Scan for the cell matching the given text and deliver its [X, Y] coordinate at center. 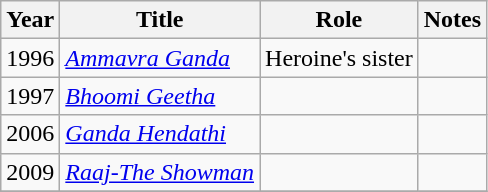
Year [30, 20]
Ammavra Ganda [160, 58]
Notes [452, 20]
Raaj-The Showman [160, 172]
2009 [30, 172]
2006 [30, 134]
Heroine's sister [340, 58]
1997 [30, 96]
Bhoomi Geetha [160, 96]
Ganda Hendathi [160, 134]
1996 [30, 58]
Role [340, 20]
Title [160, 20]
